Return (x, y) of the center of cell containing provided text 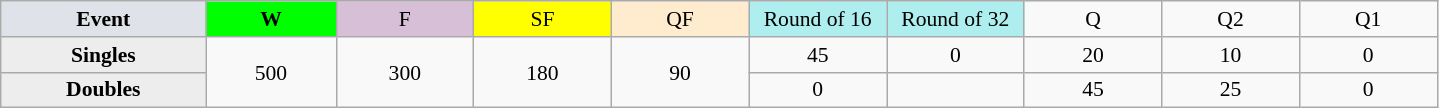
SF (543, 19)
Doubles (104, 90)
90 (680, 72)
300 (405, 72)
Event (104, 19)
Round of 32 (955, 19)
F (405, 19)
QF (680, 19)
Q1 (1368, 19)
Q2 (1231, 19)
25 (1231, 90)
10 (1231, 55)
W (271, 19)
20 (1093, 55)
Q (1093, 19)
180 (543, 72)
Round of 16 (818, 19)
Singles (104, 55)
500 (271, 72)
